Search for the cell housing the specified text and yield its (x, y) center coordinate. 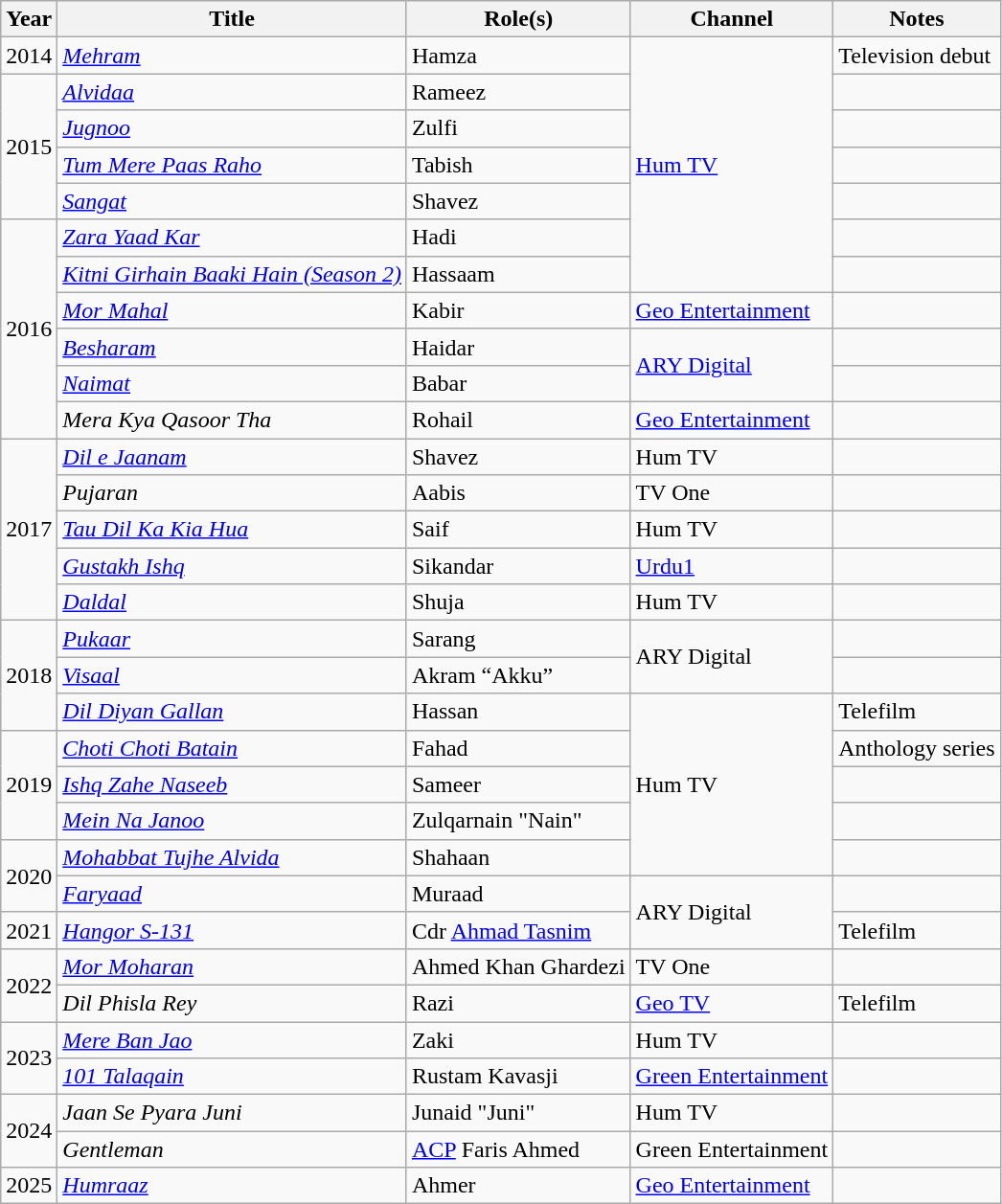
Akram “Akku” (518, 675)
Gustakh Ishq (232, 566)
Hadi (518, 238)
Cdr Ahmad Tasnim (518, 930)
Rustam Kavasji (518, 1077)
Pukaar (232, 639)
Notes (917, 19)
Zulfi (518, 128)
Zaki (518, 1039)
Haidar (518, 347)
Kitni Girhain Baaki Hain (Season 2) (232, 274)
ACP Faris Ahmed (518, 1149)
Junaid "Juni" (518, 1113)
Shuja (518, 602)
Aabis (518, 493)
2017 (29, 530)
2024 (29, 1131)
2016 (29, 329)
Humraaz (232, 1186)
Gentleman (232, 1149)
Hamza (518, 56)
2025 (29, 1186)
Mehram (232, 56)
Dil Diyan Gallan (232, 712)
Dil Phisla Rey (232, 1003)
Saif (518, 530)
Year (29, 19)
Fahad (518, 748)
Zara Yaad Kar (232, 238)
Babar (518, 383)
Rohail (518, 420)
Sameer (518, 784)
2020 (29, 875)
Tabish (518, 165)
Shahaan (518, 857)
2015 (29, 147)
2022 (29, 985)
Mere Ban Jao (232, 1039)
Ahmer (518, 1186)
Mera Kya Qasoor Tha (232, 420)
Channel (732, 19)
101 Talaqain (232, 1077)
Role(s) (518, 19)
Alvidaa (232, 92)
Visaal (232, 675)
Jugnoo (232, 128)
Muraad (518, 894)
Razi (518, 1003)
Sangat (232, 201)
2014 (29, 56)
Mor Mahal (232, 310)
Tum Mere Paas Raho (232, 165)
Rameez (518, 92)
Hassan (518, 712)
Hassaam (518, 274)
Zulqarnain "Nain" (518, 821)
Ahmed Khan Ghardezi (518, 966)
Dil e Jaanam (232, 457)
Geo TV (732, 1003)
Naimat (232, 383)
Anthology series (917, 748)
Jaan Se Pyara Juni (232, 1113)
Pujaran (232, 493)
Ishq Zahe Naseeb (232, 784)
Urdu1 (732, 566)
Daldal (232, 602)
2019 (29, 784)
Choti Choti Batain (232, 748)
Mor Moharan (232, 966)
Sarang (518, 639)
Mohabbat Tujhe Alvida (232, 857)
Besharam (232, 347)
2023 (29, 1057)
Mein Na Janoo (232, 821)
Tau Dil Ka Kia Hua (232, 530)
Television debut (917, 56)
Sikandar (518, 566)
2018 (29, 675)
Kabir (518, 310)
Hangor S-131 (232, 930)
2021 (29, 930)
Faryaad (232, 894)
Title (232, 19)
